Extract the (X, Y) coordinate from the center of the cell holding the provided text.  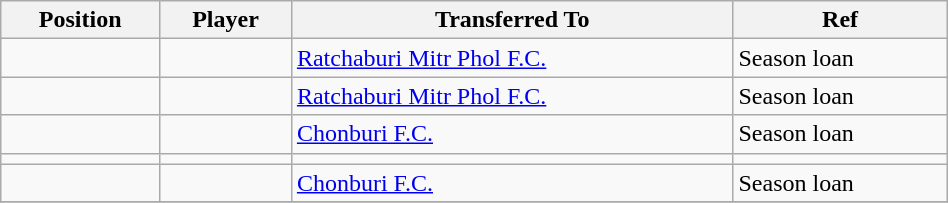
Position (80, 20)
Player (226, 20)
Transferred To (512, 20)
Ref (840, 20)
